Return the (X, Y) coordinate for the center point of the cell that contains the specified text.  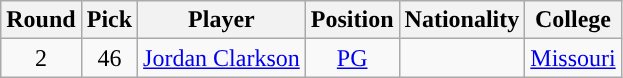
Player (222, 20)
Missouri (573, 58)
Pick (109, 20)
Jordan Clarkson (222, 58)
College (573, 20)
46 (109, 58)
Position (352, 20)
2 (41, 58)
Nationality (462, 20)
Round (41, 20)
PG (352, 58)
